Determine the [x, y] coordinate at the center of the cell enclosing the given text.  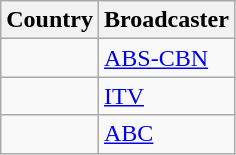
Country [50, 20]
ITV [166, 96]
Broadcaster [166, 20]
ABC [166, 134]
ABS-CBN [166, 58]
